Return (x, y) of the center of cell containing provided text 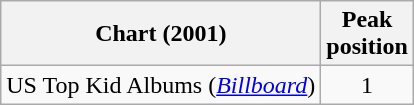
1 (367, 85)
US Top Kid Albums (Billboard) (161, 85)
Chart (2001) (161, 34)
Peakposition (367, 34)
